Find where the given text appears and provide that cell's center as [X, Y] coordinate. 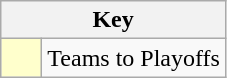
Teams to Playoffs [134, 58]
Key [114, 20]
